Extract the [x, y] coordinate from the center of the cell holding the provided text.  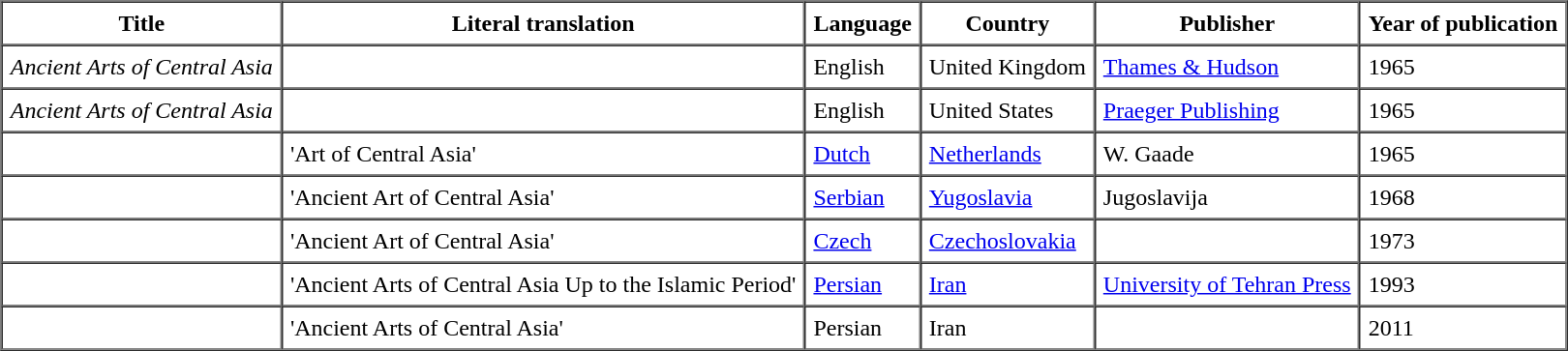
1973 [1463, 240]
Thames & Hudson [1227, 66]
Czech [861, 240]
Serbian [861, 197]
United States [1008, 110]
'Ancient Arts of Central Asia' [544, 327]
W. Gaade [1227, 153]
Language [861, 23]
Czechoslovakia [1008, 240]
United Kingdom [1008, 66]
Netherlands [1008, 153]
Publisher [1227, 23]
University of Tehran Press [1227, 284]
'Art of Central Asia' [544, 153]
Yugoslavia [1008, 197]
Year of publication [1463, 23]
Jugoslavija [1227, 197]
Title [141, 23]
'Ancient Arts of Central Asia Up to the Islamic Period' [544, 284]
Dutch [861, 153]
1993 [1463, 284]
1968 [1463, 197]
Praeger Publishing [1227, 110]
2011 [1463, 327]
Country [1008, 23]
Literal translation [544, 23]
